Identify which cell holds the provided text, then report its (X, Y) central coordinate. 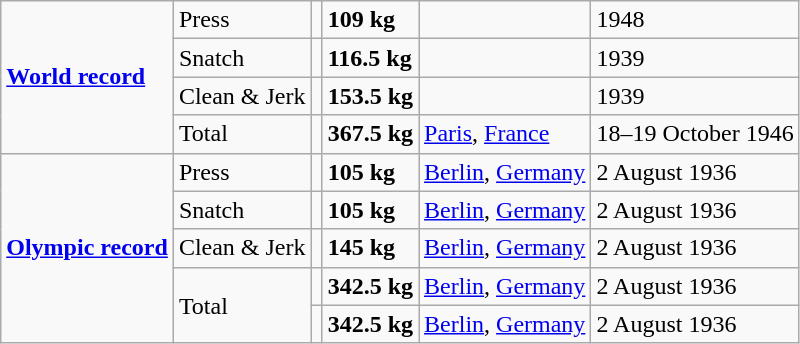
18–19 October 1946 (695, 134)
109 kg (370, 20)
116.5 kg (370, 58)
World record (88, 77)
153.5 kg (370, 96)
145 kg (370, 248)
367.5 kg (370, 134)
Paris, France (505, 134)
Olympic record (88, 248)
1948 (695, 20)
